Identify which cell holds the provided text, then report its (X, Y) central coordinate. 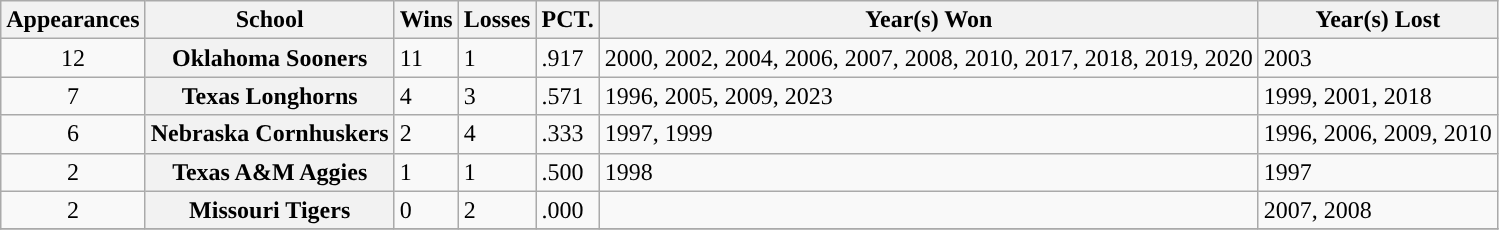
1996, 2005, 2009, 2023 (928, 96)
1996, 2006, 2009, 2010 (1378, 134)
0 (426, 210)
Appearances (73, 20)
.333 (568, 134)
2007, 2008 (1378, 210)
Missouri Tigers (270, 210)
11 (426, 58)
Nebraska Cornhuskers (270, 134)
School (270, 20)
Losses (497, 20)
2000, 2002, 2004, 2006, 2007, 2008, 2010, 2017, 2018, 2019, 2020 (928, 58)
Texas Longhorns (270, 96)
1999, 2001, 2018 (1378, 96)
1997 (1378, 172)
2003 (1378, 58)
Year(s) Won (928, 20)
Texas A&M Aggies (270, 172)
Wins (426, 20)
12 (73, 58)
.571 (568, 96)
.917 (568, 58)
.000 (568, 210)
3 (497, 96)
Oklahoma Sooners (270, 58)
1998 (928, 172)
7 (73, 96)
1997, 1999 (928, 134)
PCT. (568, 20)
6 (73, 134)
.500 (568, 172)
Year(s) Lost (1378, 20)
